Return the [X, Y] coordinate for the center point of the cell that contains the specified text.  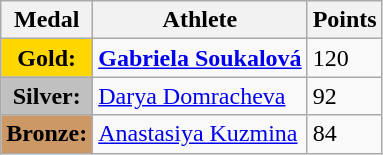
Gabriela Soukalová [200, 58]
Darya Domracheva [200, 96]
Athlete [200, 20]
Anastasiya Kuzmina [200, 134]
92 [344, 96]
Points [344, 20]
Bronze: [47, 134]
Silver: [47, 96]
84 [344, 134]
Gold: [47, 58]
Medal [47, 20]
120 [344, 58]
